Search for the cell housing the specified text and yield its [X, Y] center coordinate. 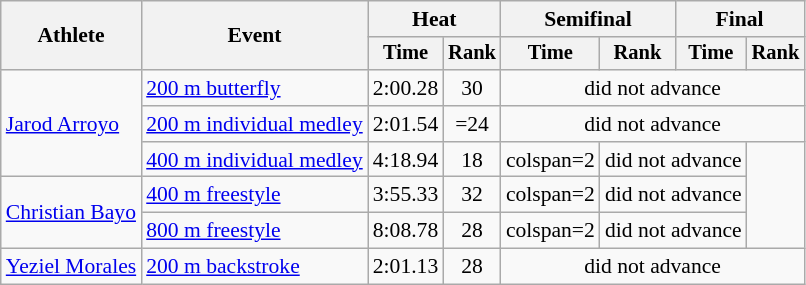
4:18.94 [406, 160]
800 m freestyle [254, 231]
200 m butterfly [254, 88]
Yeziel Morales [71, 267]
Jarod Arroyo [71, 124]
400 m individual medley [254, 160]
Heat [434, 19]
18 [472, 160]
30 [472, 88]
Christian Bayo [71, 212]
8:08.78 [406, 231]
2:00.28 [406, 88]
Event [254, 36]
Final [740, 19]
3:55.33 [406, 195]
200 m backstroke [254, 267]
200 m individual medley [254, 124]
=24 [472, 124]
2:01.54 [406, 124]
32 [472, 195]
2:01.13 [406, 267]
Semifinal [588, 19]
Athlete [71, 36]
400 m freestyle [254, 195]
